For the text-containing cell, return its midpoint in [X, Y] coordinate format. 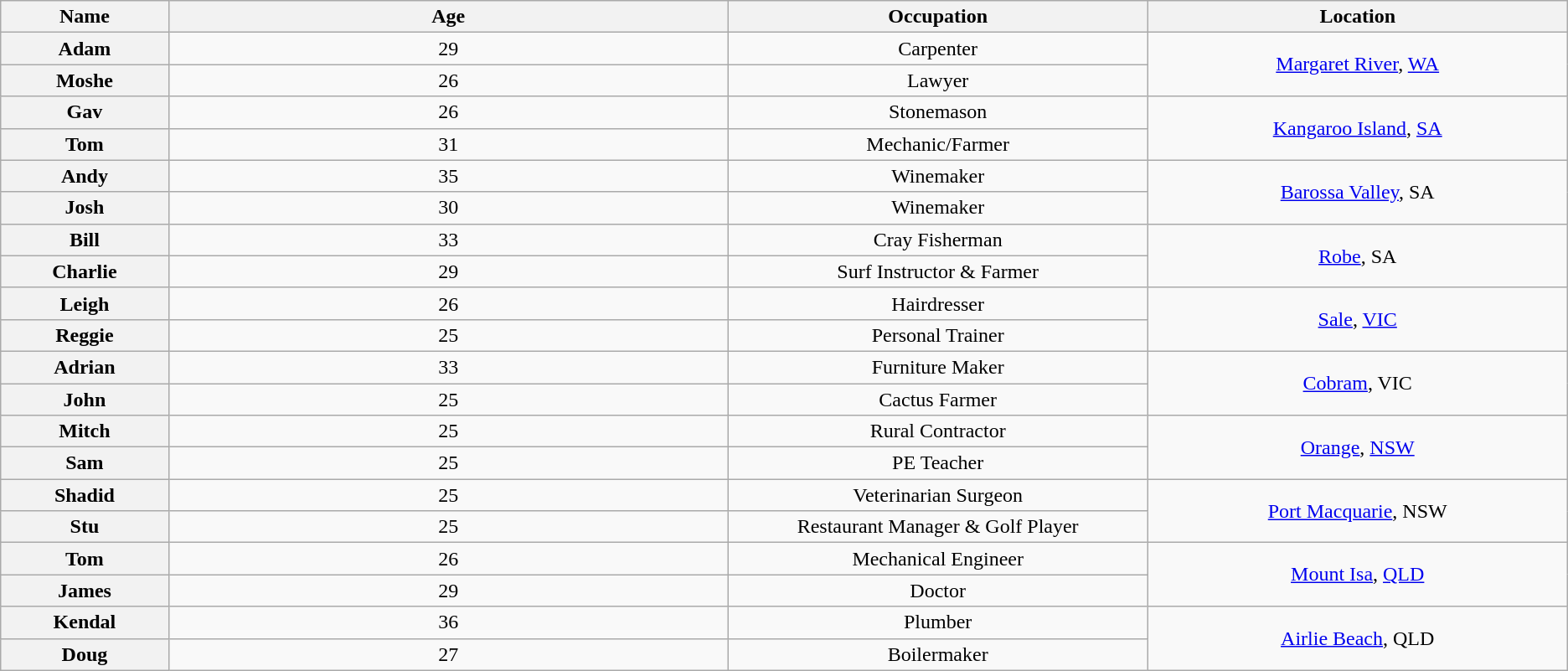
Cactus Farmer [938, 400]
Plumber [938, 622]
Port Macquarie, NSW [1357, 511]
Stonemason [938, 112]
Leigh [85, 303]
Age [448, 17]
Restaurant Manager & Golf Player [938, 527]
30 [448, 208]
Mount Isa, QLD [1357, 575]
Adam [85, 49]
27 [448, 654]
Barossa Valley, SA [1357, 192]
Charlie [85, 271]
Orange, NSW [1357, 447]
Mechanical Engineer [938, 559]
Surf Instructor & Farmer [938, 271]
Hairdresser [938, 303]
Furniture Maker [938, 367]
Margaret River, WA [1357, 65]
31 [448, 144]
Lawyer [938, 80]
Veterinarian Surgeon [938, 495]
Location [1357, 17]
36 [448, 622]
John [85, 400]
Personal Trainer [938, 335]
Reggie [85, 335]
Shadid [85, 495]
Sale, VIC [1357, 319]
Rural Contractor [938, 431]
Gav [85, 112]
Moshe [85, 80]
35 [448, 176]
Mechanic/Farmer [938, 144]
Bill [85, 240]
Doug [85, 654]
Boilermaker [938, 654]
Robe, SA [1357, 255]
Cray Fisherman [938, 240]
Cobram, VIC [1357, 383]
Sam [85, 463]
Stu [85, 527]
PE Teacher [938, 463]
James [85, 591]
Andy [85, 176]
Kendal [85, 622]
Adrian [85, 367]
Mitch [85, 431]
Airlie Beach, QLD [1357, 638]
Name [85, 17]
Carpenter [938, 49]
Josh [85, 208]
Occupation [938, 17]
Doctor [938, 591]
Kangaroo Island, SA [1357, 128]
